Output the [X, Y] coordinate of the center of the cell containing the given text.  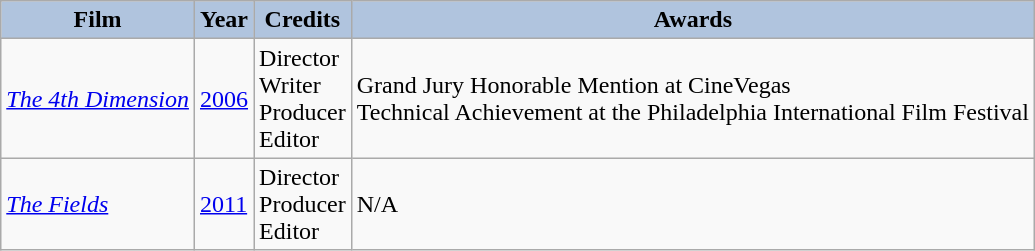
The 4th Dimension [98, 98]
DirectorProducerEditor [303, 204]
Year [224, 20]
Film [98, 20]
The Fields [98, 204]
2011 [224, 204]
2006 [224, 98]
Grand Jury Honorable Mention at CineVegasTechnical Achievement at the Philadelphia International Film Festival [692, 98]
Credits [303, 20]
N/A [692, 204]
DirectorWriterProducerEditor [303, 98]
Awards [692, 20]
